For the text-containing cell, return its midpoint in (x, y) coordinate format. 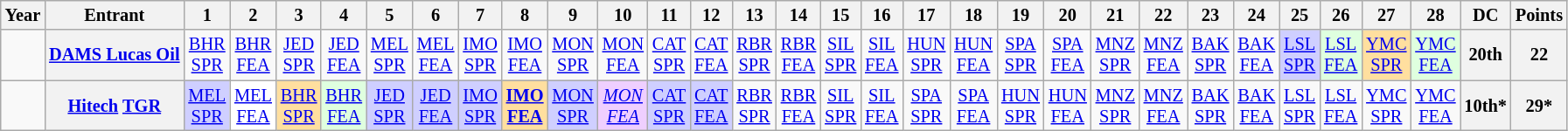
23 (1210, 15)
14 (798, 15)
9 (572, 15)
12 (711, 15)
20th (1486, 55)
13 (754, 15)
Points (1539, 15)
2 (254, 15)
Hitech TGR (114, 106)
6 (436, 15)
DC (1486, 15)
26 (1341, 15)
Year (23, 15)
18 (973, 15)
29* (1539, 106)
5 (390, 15)
3 (299, 15)
27 (1386, 15)
11 (669, 15)
28 (1435, 15)
10th* (1486, 106)
DAMS Lucas Oil (114, 55)
21 (1116, 15)
17 (926, 15)
20 (1068, 15)
4 (344, 15)
15 (840, 15)
7 (479, 15)
24 (1256, 15)
8 (525, 15)
19 (1021, 15)
25 (1300, 15)
1 (206, 15)
Entrant (114, 15)
10 (623, 15)
16 (882, 15)
